Identify which cell holds the provided text, then report its [x, y] central coordinate. 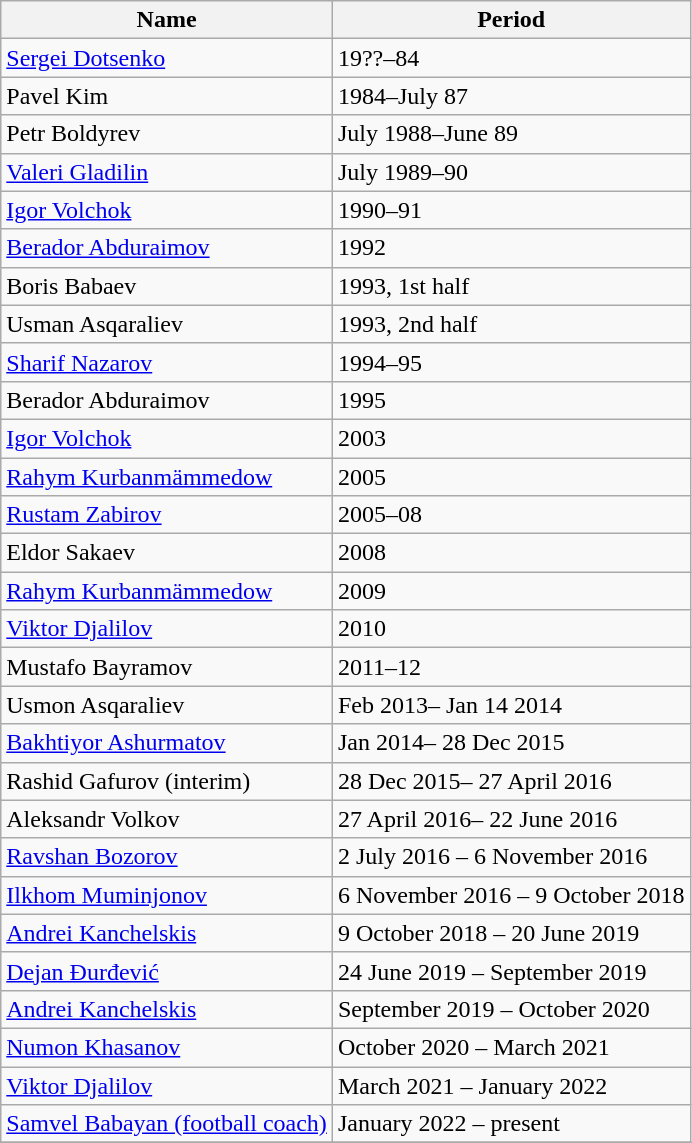
6 November 2016 – 9 October 2018 [511, 895]
Sergei Dotsenko [167, 58]
Rustam Zabirov [167, 515]
Period [511, 20]
2005 [511, 477]
27 April 2016– 22 June 2016 [511, 819]
2008 [511, 553]
Sharif Nazarov [167, 362]
Ilkhom Muminjonov [167, 895]
1993, 1st half [511, 286]
Jan 2014– 28 Dec 2015 [511, 743]
Valeri Gladilin [167, 172]
Dejan Đurđević [167, 971]
1994–95 [511, 362]
July 1988–June 89 [511, 134]
Name [167, 20]
July 1989–90 [511, 172]
2005–08 [511, 515]
2009 [511, 591]
Rashid Gafurov (interim) [167, 781]
Ravshan Bozorov [167, 857]
September 2019 – October 2020 [511, 1009]
28 Dec 2015– 27 April 2016 [511, 781]
Usman Asqaraliev [167, 324]
1990–91 [511, 210]
Aleksandr Volkov [167, 819]
January 2022 – present [511, 1124]
1993, 2nd half [511, 324]
Samvel Babayan (football coach) [167, 1124]
1984–July 87 [511, 96]
Eldor Sakaev [167, 553]
2010 [511, 629]
2 July 2016 – 6 November 2016 [511, 857]
1992 [511, 248]
Bakhtiyor Ashurmatov [167, 743]
1995 [511, 400]
Pavel Kim [167, 96]
2003 [511, 438]
19??–84 [511, 58]
Usmon Asqaraliev [167, 705]
Petr Boldyrev [167, 134]
Numon Khasanov [167, 1047]
Boris Babaev [167, 286]
March 2021 – January 2022 [511, 1085]
9 October 2018 – 20 June 2019 [511, 933]
24 June 2019 – September 2019 [511, 971]
October 2020 – March 2021 [511, 1047]
Feb 2013– Jan 14 2014 [511, 705]
2011–12 [511, 667]
Mustafo Bayramov [167, 667]
